Search for the cell housing the specified text and yield its [x, y] center coordinate. 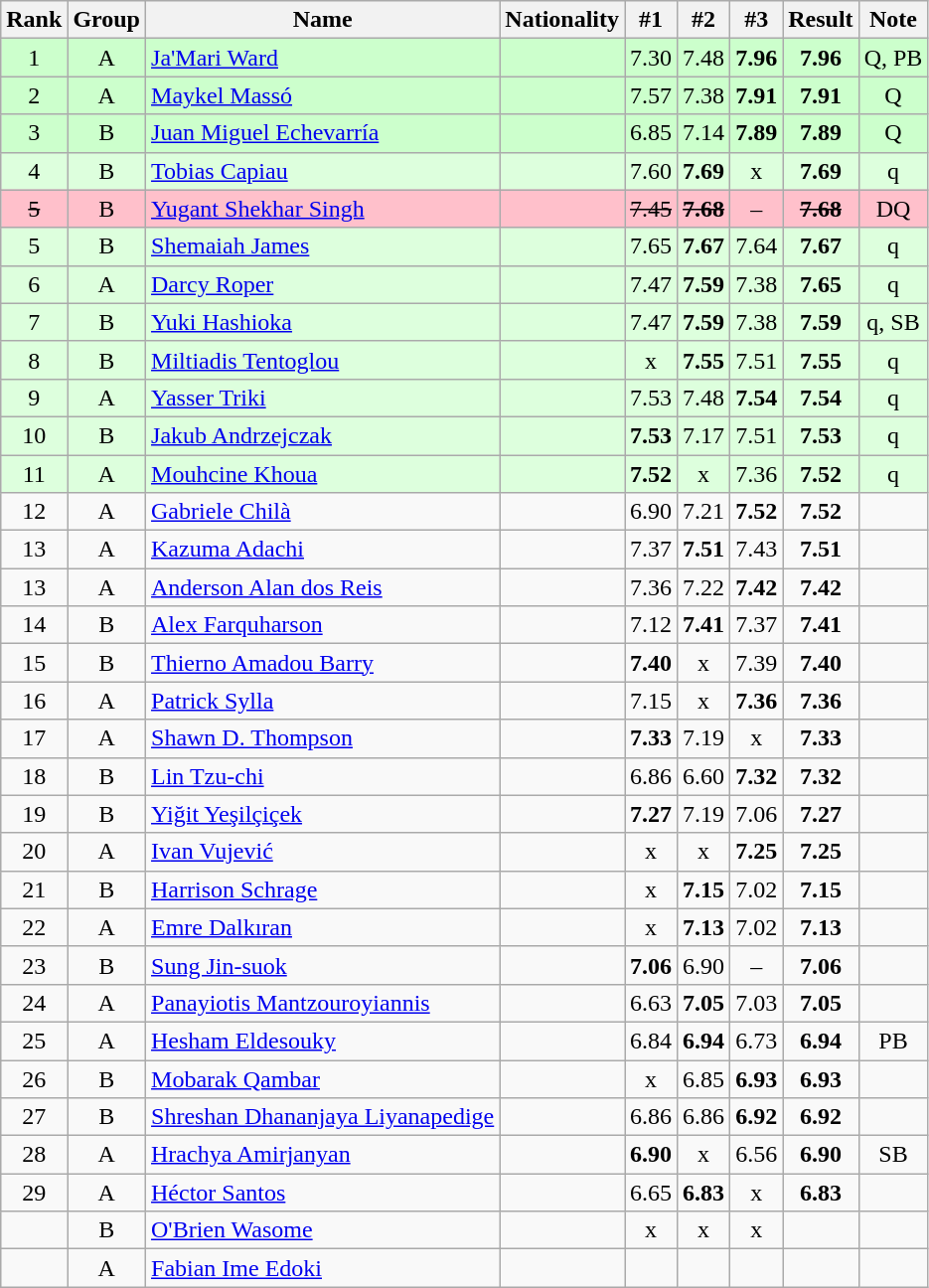
Hrachya Amirjanyan [323, 1155]
8 [34, 360]
Note [893, 20]
11 [34, 474]
Alex Farquharson [323, 625]
6.63 [652, 1003]
Yasser Triki [323, 398]
Miltiadis Tentoglou [323, 360]
29 [34, 1193]
19 [34, 814]
2 [34, 95]
Yuki Hashioka [323, 322]
Group [107, 20]
7.64 [757, 246]
Ja'Mari Ward [323, 58]
Héctor Santos [323, 1193]
7.60 [652, 171]
Rank [34, 20]
9 [34, 398]
Jakub Andrzejczak [323, 435]
24 [34, 1003]
28 [34, 1155]
Juan Miguel Echevarría [323, 133]
23 [34, 965]
Yiğit Yeşilçiçek [323, 814]
6.60 [703, 776]
Darcy Roper [323, 284]
18 [34, 776]
3 [34, 133]
Sung Jin-suok [323, 965]
15 [34, 663]
Patrick Sylla [323, 701]
16 [34, 701]
O'Brien Wasome [323, 1230]
Emre Dalkıran [323, 927]
#3 [757, 20]
Ivan Vujević [323, 852]
Kazuma Adachi [323, 550]
SB [893, 1155]
26 [34, 1078]
27 [34, 1117]
14 [34, 625]
20 [34, 852]
1 [34, 58]
6 [34, 284]
4 [34, 171]
10 [34, 435]
7.17 [703, 435]
Lin Tzu-chi [323, 776]
Nationality [562, 20]
Anderson Alan dos Reis [323, 587]
Yugant Shekhar Singh [323, 209]
7.22 [703, 587]
12 [34, 512]
6.84 [652, 1041]
Tobias Capiau [323, 171]
7.57 [652, 95]
Shemaiah James [323, 246]
Fabian Ime Edoki [323, 1268]
7.30 [652, 58]
21 [34, 889]
Result [821, 20]
Mobarak Qambar [323, 1078]
6.73 [757, 1041]
q, SB [893, 322]
7.43 [757, 550]
7.39 [757, 663]
Shawn D. Thompson [323, 738]
25 [34, 1041]
6.56 [757, 1155]
DQ [893, 209]
PB [893, 1041]
Mouhcine Khoua [323, 474]
22 [34, 927]
Gabriele Chilà [323, 512]
#1 [652, 20]
7.14 [703, 133]
Name [323, 20]
6.65 [652, 1193]
7.45 [652, 209]
Hesham Eldesouky [323, 1041]
Shreshan Dhananjaya Liyanapedige [323, 1117]
Harrison Schrage [323, 889]
7 [34, 322]
7.12 [652, 625]
Maykel Massó [323, 95]
17 [34, 738]
Thierno Amadou Barry [323, 663]
#2 [703, 20]
Q, PB [893, 58]
7.21 [703, 512]
7.03 [757, 1003]
Panayiotis Mantzouroyiannis [323, 1003]
